Return the [X, Y] coordinate for the center point of the cell that contains the specified text.  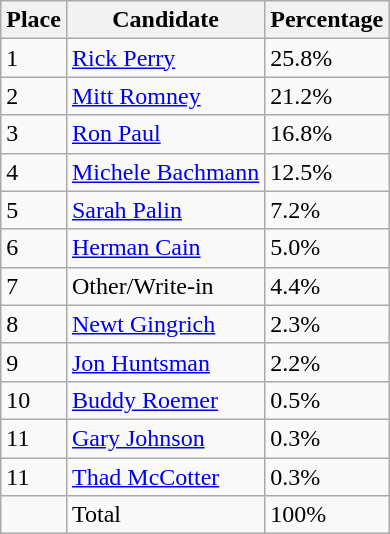
2 [34, 96]
Candidate [165, 20]
6 [34, 248]
2.3% [327, 324]
0.5% [327, 400]
4 [34, 172]
21.2% [327, 96]
16.8% [327, 134]
10 [34, 400]
12.5% [327, 172]
Mitt Romney [165, 96]
Gary Johnson [165, 438]
100% [327, 515]
Rick Perry [165, 58]
Newt Gingrich [165, 324]
Michele Bachmann [165, 172]
7.2% [327, 210]
5.0% [327, 248]
9 [34, 362]
Sarah Palin [165, 210]
Buddy Roemer [165, 400]
4.4% [327, 286]
8 [34, 324]
5 [34, 210]
Jon Huntsman [165, 362]
25.8% [327, 58]
Herman Cain [165, 248]
Other/Write-in [165, 286]
Total [165, 515]
Percentage [327, 20]
3 [34, 134]
Place [34, 20]
2.2% [327, 362]
Ron Paul [165, 134]
7 [34, 286]
1 [34, 58]
Thad McCotter [165, 477]
